Detect which cell encompasses the target text, then output its (x, y) center coordinate. 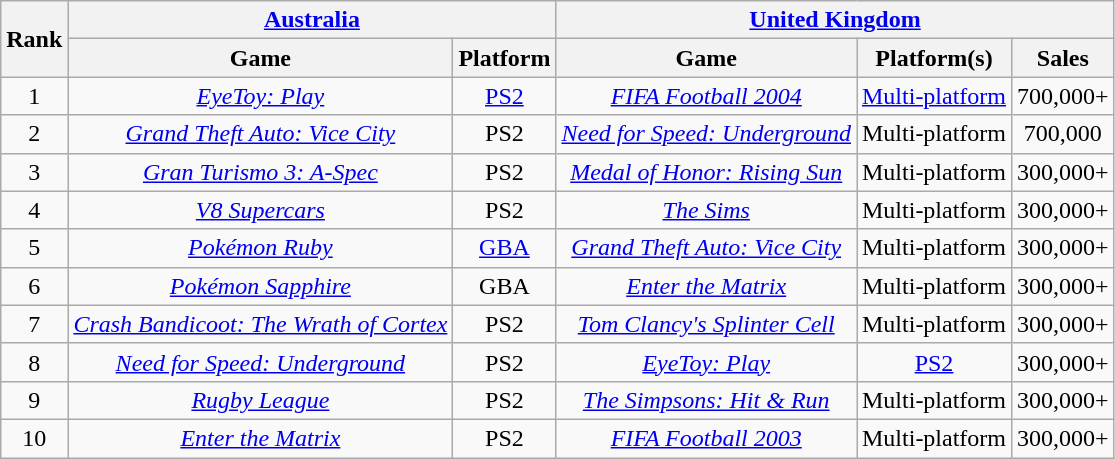
9 (34, 400)
5 (34, 248)
Crash Bandicoot: The Wrath of Cortex (260, 324)
Rank (34, 39)
Platform(s) (934, 58)
3 (34, 172)
Medal of Honor: Rising Sun (706, 172)
700,000 (1064, 134)
2 (34, 134)
Platform (504, 58)
Pokémon Ruby (260, 248)
8 (34, 362)
4 (34, 210)
6 (34, 286)
The Sims (706, 210)
1 (34, 96)
Sales (1064, 58)
United Kingdom (835, 20)
10 (34, 438)
7 (34, 324)
V8 Supercars (260, 210)
Pokémon Sapphire (260, 286)
Tom Clancy's Splinter Cell (706, 324)
Australia (312, 20)
The Simpsons: Hit & Run (706, 400)
Gran Turismo 3: A-Spec (260, 172)
FIFA Football 2004 (706, 96)
Rugby League (260, 400)
FIFA Football 2003 (706, 438)
700,000+ (1064, 96)
